Output the (x, y) coordinate of the center of the cell containing the given text.  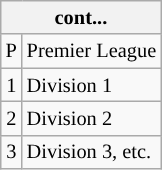
Division 1 (92, 85)
3 (12, 152)
Division 3, etc. (92, 152)
Premier League (92, 51)
2 (12, 118)
Division 2 (92, 118)
cont... (81, 17)
P (12, 51)
1 (12, 85)
